Scan for the cell matching the given text and deliver its [x, y] coordinate at center. 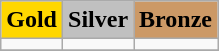
Bronze [176, 20]
Silver [98, 20]
Gold [32, 20]
